Capture the cell that displays the provided text and extract its (X, Y) central coordinate. 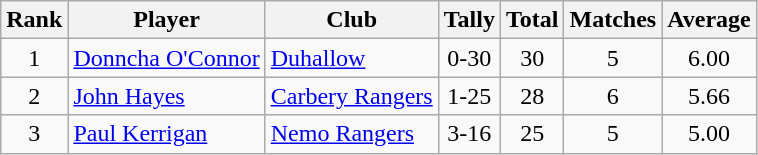
Nemo Rangers (352, 134)
Duhallow (352, 58)
Rank (34, 20)
Average (710, 20)
5.66 (710, 96)
0-30 (469, 58)
Club (352, 20)
3-16 (469, 134)
Donncha O'Connor (166, 58)
28 (532, 96)
Paul Kerrigan (166, 134)
6 (613, 96)
3 (34, 134)
6.00 (710, 58)
Player (166, 20)
5.00 (710, 134)
2 (34, 96)
30 (532, 58)
Carbery Rangers (352, 96)
Tally (469, 20)
25 (532, 134)
Total (532, 20)
1 (34, 58)
Matches (613, 20)
1-25 (469, 96)
John Hayes (166, 96)
